Pinpoint the cell where the given text exists, returning its [x, y] midpoint coordinate. 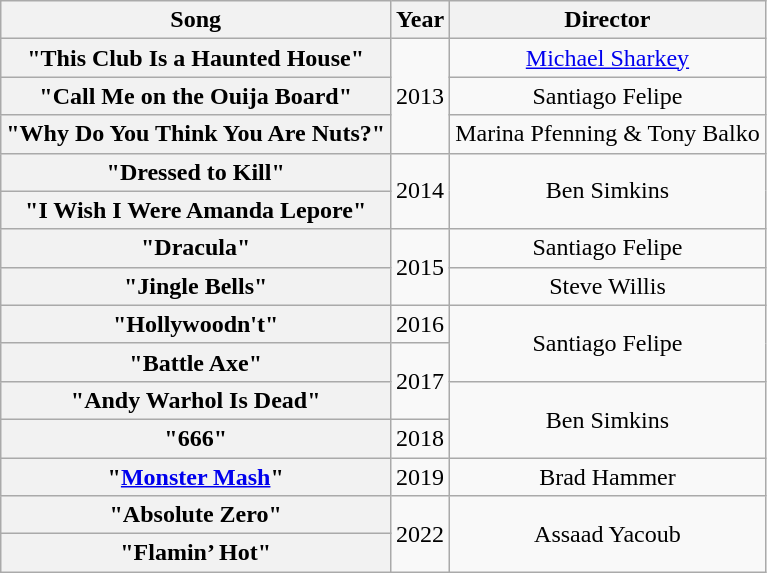
"Flamin’ Hot" [196, 553]
"Why Do You Think You Are Nuts?" [196, 134]
2016 [420, 324]
Song [196, 20]
Assaad Yacoub [608, 534]
"Hollywoodn't" [196, 324]
Steve Willis [608, 286]
"Absolute Zero" [196, 515]
"Dracula" [196, 248]
"This Club Is a Haunted House" [196, 58]
"Monster Mash" [196, 477]
"666" [196, 438]
"Andy Warhol Is Dead" [196, 400]
"Call Me on the Ouija Board" [196, 96]
Year [420, 20]
2018 [420, 438]
2015 [420, 267]
2017 [420, 381]
Marina Pfenning & Tony Balko [608, 134]
"Battle Axe" [196, 362]
Michael Sharkey [608, 58]
"I Wish I Were Amanda Lepore" [196, 210]
Brad Hammer [608, 477]
2022 [420, 534]
2014 [420, 191]
2019 [420, 477]
2013 [420, 96]
"Jingle Bells" [196, 286]
"Dressed to Kill" [196, 172]
Director [608, 20]
